Return [X, Y] of the center of cell containing provided text 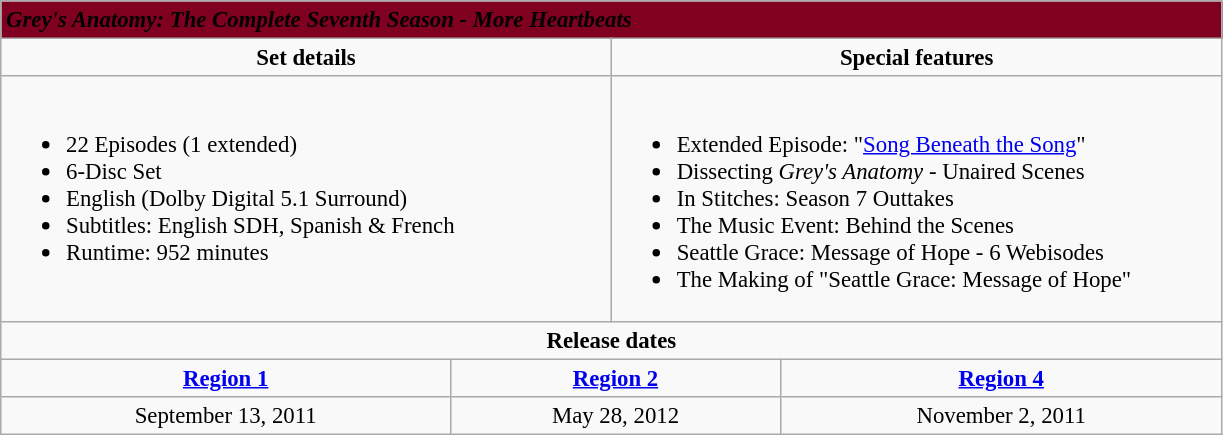
Set details [306, 58]
Region 2 [616, 378]
May 28, 2012 [616, 415]
Region 1 [226, 378]
November 2, 2011 [1000, 415]
September 13, 2011 [226, 415]
Grey's Anatomy: The Complete Seventh Season - More Heartbeats [612, 20]
Region 4 [1000, 378]
Release dates [612, 340]
Special features [916, 58]
22 Episodes (1 extended)6-Disc SetEnglish (Dolby Digital 5.1 Surround)Subtitles: English SDH, Spanish & FrenchRuntime: 952 minutes [306, 198]
